Locate the cell with the specified text and output its [X, Y] center coordinate. 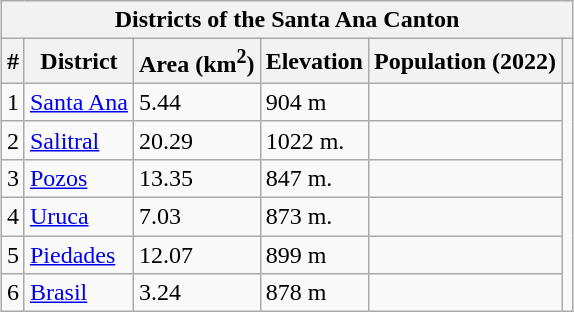
Uruca [78, 217]
5 [12, 255]
Pozos [78, 178]
3.24 [196, 293]
1022 m. [314, 140]
20.29 [196, 140]
873 m. [314, 217]
Brasil [78, 293]
13.35 [196, 178]
Districts of the Santa Ana Canton [286, 20]
District [78, 62]
4 [12, 217]
847 m. [314, 178]
7.03 [196, 217]
2 [12, 140]
1 [12, 102]
Population (2022) [464, 62]
904 m [314, 102]
3 [12, 178]
12.07 [196, 255]
899 m [314, 255]
5.44 [196, 102]
Salitral [78, 140]
Piedades [78, 255]
# [12, 62]
Area (km2) [196, 62]
878 m [314, 293]
Santa Ana [78, 102]
6 [12, 293]
Elevation [314, 62]
